Find where the given text appears and provide that cell's center as [X, Y] coordinate. 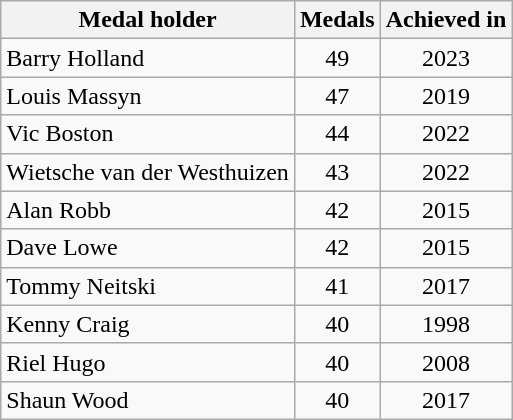
2019 [446, 96]
Louis Massyn [148, 96]
Vic Boston [148, 134]
Dave Lowe [148, 248]
Kenny Craig [148, 324]
Alan Robb [148, 210]
44 [337, 134]
Wietsche van der Westhuizen [148, 172]
43 [337, 172]
Shaun Wood [148, 400]
1998 [446, 324]
Riel Hugo [148, 362]
49 [337, 58]
41 [337, 286]
Achieved in [446, 20]
47 [337, 96]
Tommy Neitski [148, 286]
2023 [446, 58]
2008 [446, 362]
Medal holder [148, 20]
Barry Holland [148, 58]
Medals [337, 20]
